Locate the cell with the specified text and output its [x, y] center coordinate. 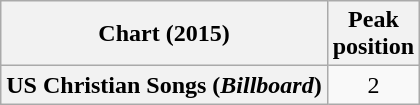
Chart (2015) [164, 34]
2 [373, 85]
Peakposition [373, 34]
US Christian Songs (Billboard) [164, 85]
